Provide the [x, y] coordinate of the cell's center where the given text is located.  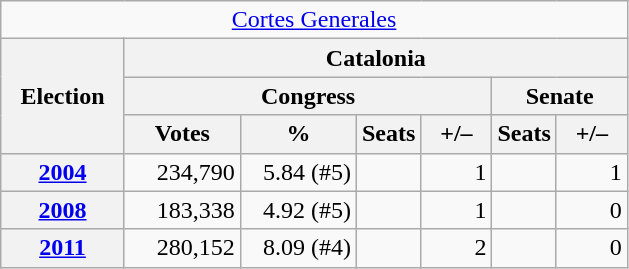
Votes [182, 134]
2 [456, 248]
Election [63, 96]
280,152 [182, 248]
2011 [63, 248]
Cortes Generales [314, 20]
2004 [63, 172]
Congress [308, 96]
234,790 [182, 172]
2008 [63, 210]
% [298, 134]
8.09 (#4) [298, 248]
4.92 (#5) [298, 210]
5.84 (#5) [298, 172]
Catalonia [376, 58]
183,338 [182, 210]
Senate [560, 96]
